Scan for the cell matching the given text and deliver its [X, Y] coordinate at center. 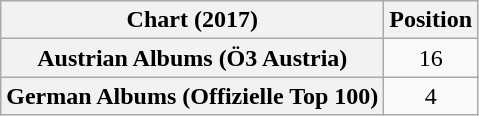
16 [431, 58]
4 [431, 96]
Position [431, 20]
Chart (2017) [192, 20]
German Albums (Offizielle Top 100) [192, 96]
Austrian Albums (Ö3 Austria) [192, 58]
